Output the (x, y) coordinate of the center of the cell containing the given text.  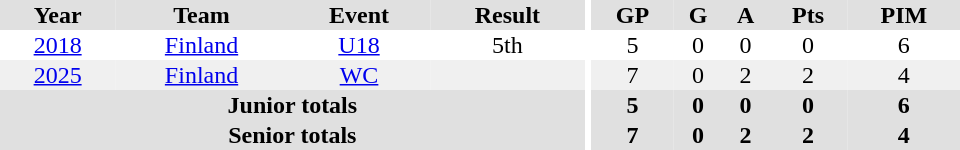
GP (632, 15)
A (746, 15)
Pts (808, 15)
Event (359, 15)
2025 (58, 75)
PIM (904, 15)
WC (359, 75)
5th (507, 45)
U18 (359, 45)
Senior totals (292, 135)
Team (202, 15)
Year (58, 15)
2018 (58, 45)
Result (507, 15)
G (698, 15)
Junior totals (292, 105)
